Search for the cell housing the specified text and yield its (X, Y) center coordinate. 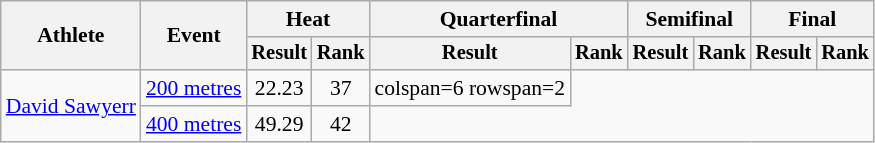
22.23 (279, 88)
Heat (308, 19)
colspan=6 rowspan=2 (470, 88)
Event (194, 36)
Final (812, 19)
Athlete (71, 36)
49.29 (279, 124)
42 (341, 124)
David Sawyerr (71, 106)
400 metres (194, 124)
Semifinal (690, 19)
37 (341, 88)
Quarterfinal (499, 19)
200 metres (194, 88)
